Determine the [x, y] coordinate at the center of the cell enclosing the given text.  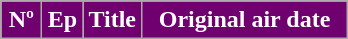
Original air date [244, 20]
Ep [62, 20]
Nº [22, 20]
Title [112, 20]
